Identify which cell holds the provided text, then report its (x, y) central coordinate. 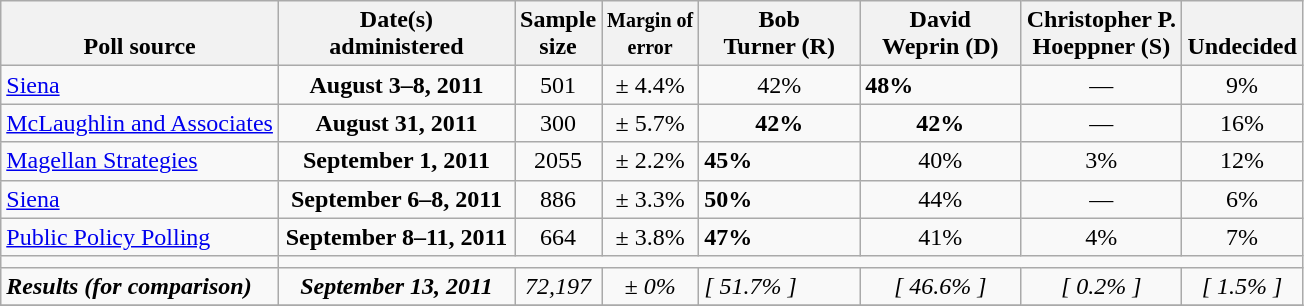
44% (940, 199)
± 3.3% (650, 199)
7% (1242, 237)
300 (558, 123)
501 (558, 85)
September 13, 2011 (396, 286)
September 8–11, 2011 (396, 237)
Margin oferror (650, 34)
August 3–8, 2011 (396, 85)
± 3.8% (650, 237)
664 (558, 237)
Public Policy Polling (140, 237)
72,197 (558, 286)
[ 46.6% ] (940, 286)
2055 (558, 161)
[ 1.5% ] (1242, 286)
40% (940, 161)
9% (1242, 85)
± 5.7% (650, 123)
DavidWeprin (D) (940, 34)
Date(s)administered (396, 34)
4% (1102, 237)
[ 51.7% ] (780, 286)
Poll source (140, 34)
± 0% (650, 286)
± 4.4% (650, 85)
47% (780, 237)
16% (1242, 123)
September 1, 2011 (396, 161)
McLaughlin and Associates (140, 123)
45% (780, 161)
± 2.2% (650, 161)
50% (780, 199)
Samplesize (558, 34)
6% (1242, 199)
3% (1102, 161)
Results (for comparison) (140, 286)
12% (1242, 161)
48% (940, 85)
886 (558, 199)
[ 0.2% ] (1102, 286)
August 31, 2011 (396, 123)
September 6–8, 2011 (396, 199)
Christopher P.Hoeppner (S) (1102, 34)
Magellan Strategies (140, 161)
BobTurner (R) (780, 34)
41% (940, 237)
Undecided (1242, 34)
